Provide the (X, Y) coordinate of the cell's center where the given text is located.  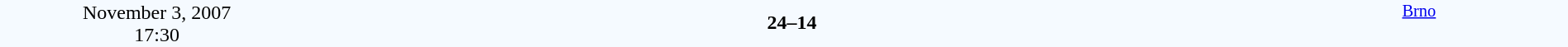
Brno (1419, 23)
24–14 (791, 22)
November 3, 200717:30 (157, 23)
